Scan for the cell matching the given text and deliver its (x, y) coordinate at center. 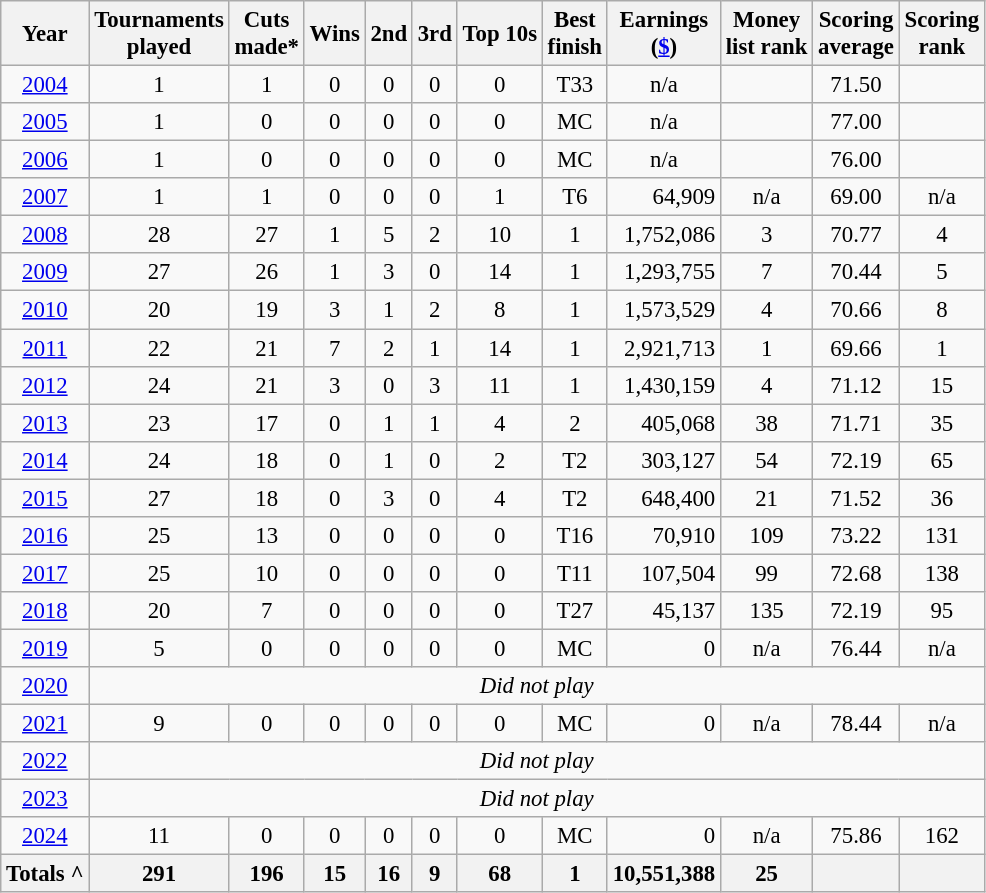
303,127 (664, 460)
Year (45, 34)
10,551,388 (664, 874)
70.44 (856, 273)
77.00 (856, 122)
23 (159, 423)
16 (388, 874)
405,068 (664, 423)
71.50 (856, 85)
2008 (45, 235)
2014 (45, 460)
28 (159, 235)
2020 (45, 686)
73.22 (856, 536)
1,293,755 (664, 273)
2004 (45, 85)
Totals ^ (45, 874)
2010 (45, 310)
2015 (45, 498)
Wins (334, 34)
70.66 (856, 310)
76.44 (856, 648)
13 (266, 536)
95 (942, 611)
107,504 (664, 573)
Scoringrank (942, 34)
T16 (574, 536)
196 (266, 874)
Scoring average (856, 34)
17 (266, 423)
2013 (45, 423)
1,430,159 (664, 385)
2005 (45, 122)
109 (766, 536)
70,910 (664, 536)
69.66 (856, 348)
2023 (45, 799)
138 (942, 573)
Tournamentsplayed (159, 34)
70.77 (856, 235)
3rd (434, 34)
2022 (45, 761)
36 (942, 498)
45,137 (664, 611)
Money list rank (766, 34)
Bestfinish (574, 34)
69.00 (856, 197)
2024 (45, 836)
Top 10s (500, 34)
22 (159, 348)
54 (766, 460)
71.52 (856, 498)
T27 (574, 611)
35 (942, 423)
Cutsmade* (266, 34)
71.12 (856, 385)
2012 (45, 385)
76.00 (856, 160)
65 (942, 460)
2018 (45, 611)
2016 (45, 536)
T33 (574, 85)
2009 (45, 273)
72.68 (856, 573)
68 (500, 874)
19 (266, 310)
38 (766, 423)
64,909 (664, 197)
162 (942, 836)
2019 (45, 648)
99 (766, 573)
71.71 (856, 423)
2,921,713 (664, 348)
T6 (574, 197)
78.44 (856, 724)
T11 (574, 573)
1,573,529 (664, 310)
648,400 (664, 498)
291 (159, 874)
26 (266, 273)
2006 (45, 160)
135 (766, 611)
2021 (45, 724)
2nd (388, 34)
2011 (45, 348)
Earnings($) (664, 34)
75.86 (856, 836)
131 (942, 536)
1,752,086 (664, 235)
2007 (45, 197)
2017 (45, 573)
